For the text-containing cell, return its midpoint in [x, y] coordinate format. 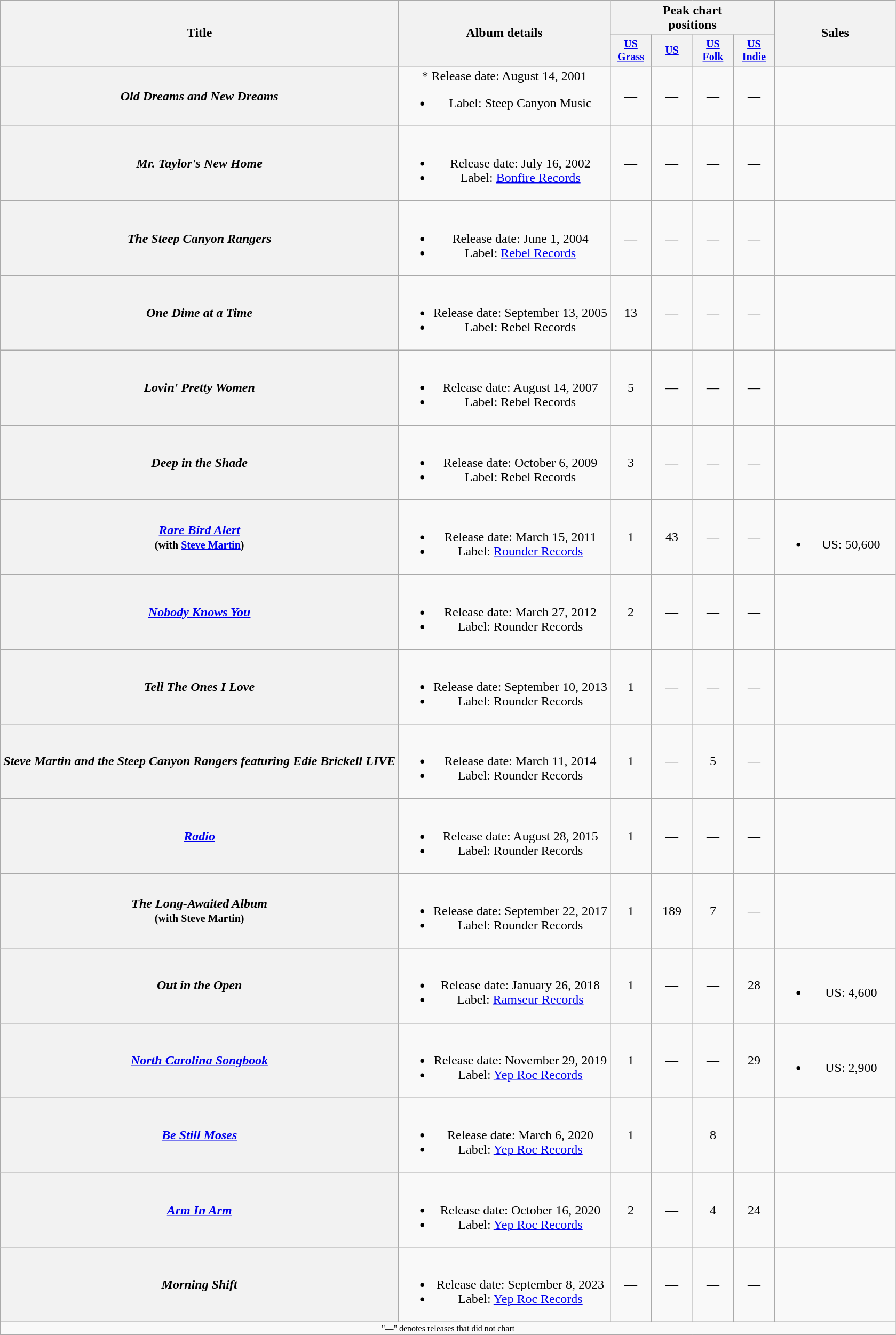
US: 2,900 [835, 1060]
Album details [505, 33]
Release date: March 11, 2014Label: Rounder Records [505, 761]
Title [200, 33]
Release date: August 14, 2007Label: Rebel Records [505, 388]
Tell The Ones I Love [200, 687]
Release date: July 16, 2002Label: Bonfire Records [505, 163]
North Carolina Songbook [200, 1060]
One Dime at a Time [200, 313]
Peak chartpositions [693, 18]
Release date: October 16, 2020Label: Yep Roc Records [505, 1210]
Sales [835, 33]
Release date: June 1, 2004Label: Rebel Records [505, 238]
Release date: November 29, 2019Label: Yep Roc Records [505, 1060]
Release date: August 28, 2015Label: Rounder Records [505, 836]
US: 4,600 [835, 986]
US Indie [754, 50]
Release date: September 8, 2023Label: Yep Roc Records [505, 1284]
Out in the Open [200, 986]
Steve Martin and the Steep Canyon Rangers featuring Edie Brickell LIVE [200, 761]
3 [631, 463]
13 [631, 313]
Deep in the Shade [200, 463]
Release date: September 13, 2005Label: Rebel Records [505, 313]
Release date: March 6, 2020Label: Yep Roc Records [505, 1135]
US Grass [631, 50]
189 [671, 911]
Mr. Taylor's New Home [200, 163]
Nobody Knows You [200, 612]
Release date: September 22, 2017Label: Rounder Records [505, 911]
Lovin' Pretty Women [200, 388]
Release date: March 27, 2012Label: Rounder Records [505, 612]
The Long-Awaited Album(with Steve Martin) [200, 911]
43 [671, 537]
7 [713, 911]
Arm In Arm [200, 1210]
Old Dreams and New Dreams [200, 96]
Be Still Moses [200, 1135]
Release date: September 10, 2013Label: Rounder Records [505, 687]
Rare Bird Alert(with Steve Martin) [200, 537]
US [671, 50]
"—" denotes releases that did not chart [448, 1328]
Release date: March 15, 2011Label: Rounder Records [505, 537]
The Steep Canyon Rangers [200, 238]
28 [754, 986]
* Release date: August 14, 2001Label: Steep Canyon Music [505, 96]
Radio [200, 836]
US: 50,600 [835, 537]
US Folk [713, 50]
24 [754, 1210]
8 [713, 1135]
Release date: October 6, 2009Label: Rebel Records [505, 463]
Release date: January 26, 2018Label: Ramseur Records [505, 986]
Morning Shift [200, 1284]
4 [713, 1210]
29 [754, 1060]
